Provide the [X, Y] coordinate of the cell's center where the given text is located.  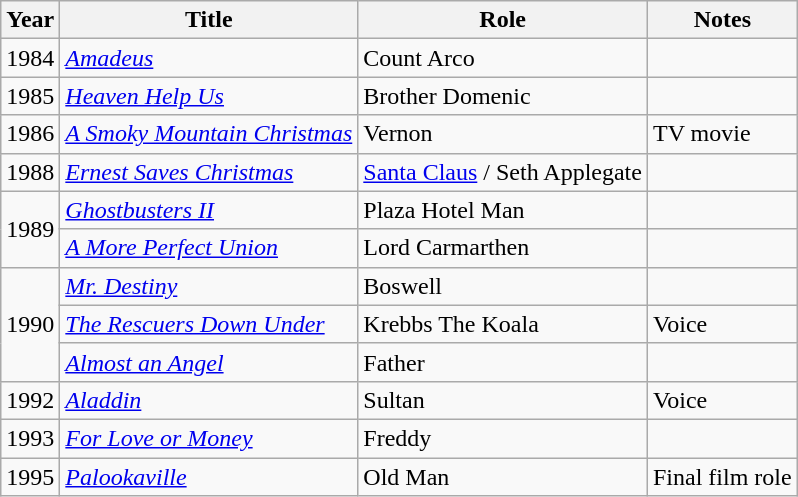
Notes [722, 20]
1993 [30, 438]
1992 [30, 400]
Count Arco [503, 58]
TV movie [722, 134]
Title [209, 20]
1990 [30, 324]
Santa Claus / Seth Applegate [503, 172]
The Rescuers Down Under [209, 324]
Mr. Destiny [209, 286]
Heaven Help Us [209, 96]
Father [503, 362]
Ghostbusters II [209, 210]
Freddy [503, 438]
Role [503, 20]
Ernest Saves Christmas [209, 172]
Krebbs The Koala [503, 324]
Year [30, 20]
Aladdin [209, 400]
Plaza Hotel Man [503, 210]
A More Perfect Union [209, 248]
Boswell [503, 286]
1995 [30, 477]
1989 [30, 229]
For Love or Money [209, 438]
1988 [30, 172]
Vernon [503, 134]
1986 [30, 134]
Brother Domenic [503, 96]
Sultan [503, 400]
1985 [30, 96]
A Smoky Mountain Christmas [209, 134]
Lord Carmarthen [503, 248]
1984 [30, 58]
Amadeus [209, 58]
Final film role [722, 477]
Palookaville [209, 477]
Almost an Angel [209, 362]
Old Man [503, 477]
